Return the [x, y] coordinate for the center point of the cell that contains the specified text.  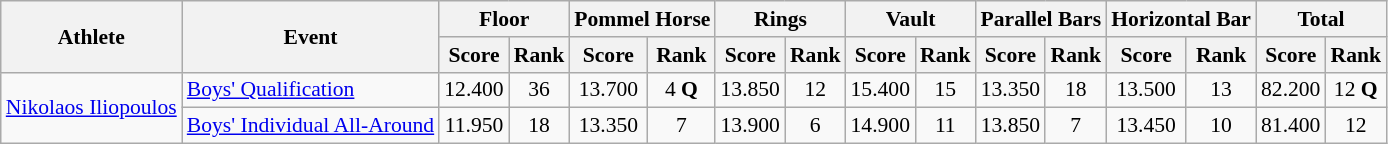
Horizontal Bar [1181, 19]
4 Q [681, 90]
10 [1221, 126]
Parallel Bars [1042, 19]
Pommel Horse [642, 19]
Vault [911, 19]
36 [540, 90]
13.700 [608, 90]
13.900 [750, 126]
Total [1321, 19]
Rings [780, 19]
13.450 [1146, 126]
14.900 [880, 126]
Athlete [92, 36]
11 [946, 126]
15.400 [880, 90]
6 [816, 126]
Event [310, 36]
Boys' Qualification [310, 90]
11.950 [474, 126]
Boys' Individual All-Around [310, 126]
15 [946, 90]
81.400 [1290, 126]
Floor [504, 19]
82.200 [1290, 90]
13.500 [1146, 90]
13 [1221, 90]
12 Q [1356, 90]
Nikolaos Iliopoulos [92, 108]
12.400 [474, 90]
